Pinpoint the cell where the given text exists, returning its (X, Y) midpoint coordinate. 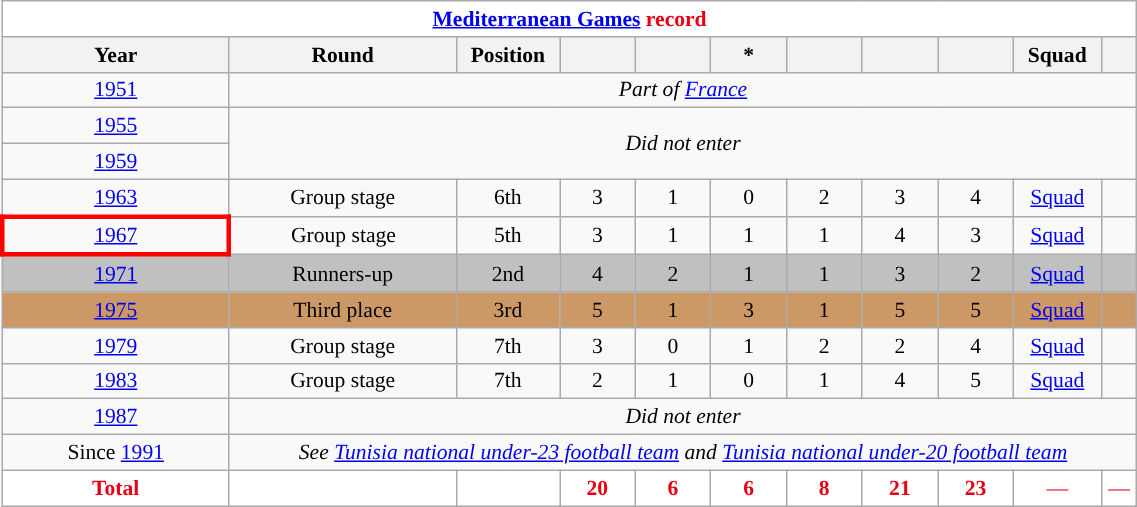
Total (116, 488)
1971 (116, 274)
3rd (508, 310)
Part of France (683, 90)
1963 (116, 198)
Year (116, 55)
1975 (116, 310)
Third place (342, 310)
See Tunisia national under-23 football team and Tunisia national under-20 football team (683, 453)
Runners-up (342, 274)
* (749, 55)
1955 (116, 126)
Position (508, 55)
1983 (116, 381)
1967 (116, 236)
6th (508, 198)
Round (342, 55)
21 (900, 488)
Since 1991 (116, 453)
20 (598, 488)
5th (508, 236)
Mediterranean Games record (570, 19)
2nd (508, 274)
1979 (116, 346)
1959 (116, 162)
8 (824, 488)
23 (976, 488)
1951 (116, 90)
1987 (116, 417)
